Determine the [x, y] coordinate at the center of the cell enclosing the given text.  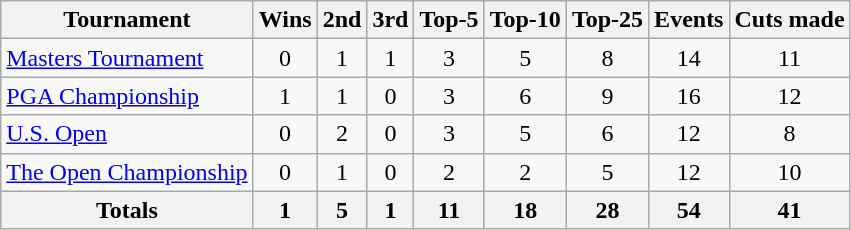
Events [689, 20]
The Open Championship [127, 172]
10 [790, 172]
Totals [127, 210]
14 [689, 58]
Top-5 [449, 20]
41 [790, 210]
Cuts made [790, 20]
Masters Tournament [127, 58]
PGA Championship [127, 96]
U.S. Open [127, 134]
Tournament [127, 20]
18 [525, 210]
2nd [342, 20]
54 [689, 210]
Top-25 [607, 20]
Wins [285, 20]
16 [689, 96]
3rd [390, 20]
9 [607, 96]
Top-10 [525, 20]
28 [607, 210]
